Pinpoint the cell where the given text exists, returning its (x, y) midpoint coordinate. 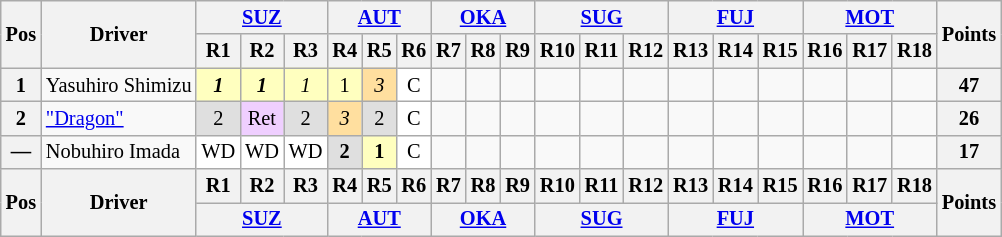
26 (969, 118)
"Dragon" (118, 118)
— (21, 152)
Yasuhiro Shimizu (118, 85)
17 (969, 152)
Ret (262, 118)
47 (969, 85)
Nobuhiro Imada (118, 152)
